Scan for the cell matching the given text and deliver its [x, y] coordinate at center. 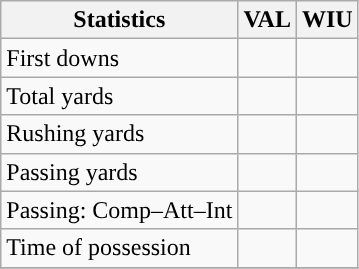
VAL [268, 20]
Total yards [120, 96]
Passing: Comp–Att–Int [120, 210]
Passing yards [120, 172]
Time of possession [120, 248]
Statistics [120, 20]
First downs [120, 58]
Rushing yards [120, 134]
WIU [327, 20]
